From the cell containing the given text, extract its center point as (X, Y) coordinate. 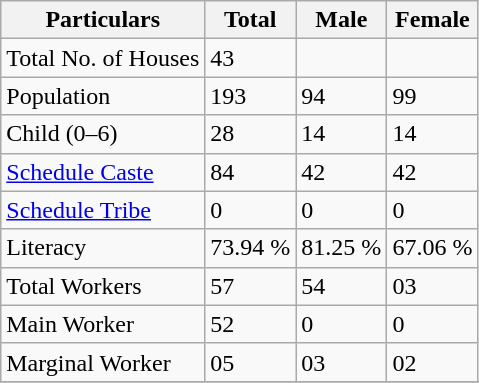
Schedule Tribe (103, 210)
Schedule Caste (103, 172)
193 (250, 96)
94 (342, 96)
52 (250, 324)
Child (0–6) (103, 134)
Marginal Worker (103, 362)
67.06 % (432, 248)
Total No. of Houses (103, 58)
Total (250, 20)
28 (250, 134)
99 (432, 96)
73.94 % (250, 248)
05 (250, 362)
Male (342, 20)
43 (250, 58)
81.25 % (342, 248)
Female (432, 20)
57 (250, 286)
Total Workers (103, 286)
02 (432, 362)
Literacy (103, 248)
Main Worker (103, 324)
84 (250, 172)
Population (103, 96)
Particulars (103, 20)
54 (342, 286)
